Return the (x, y) coordinate for the center point of the cell that contains the specified text.  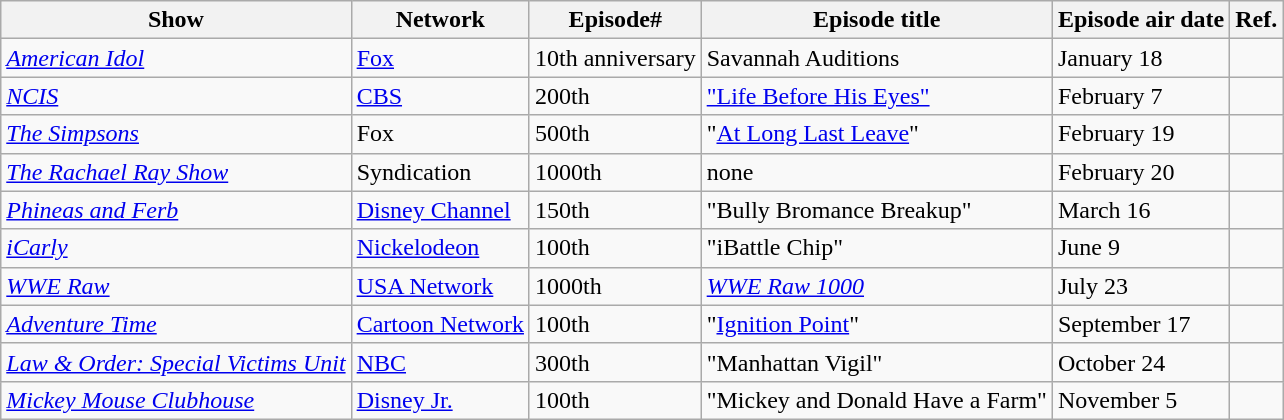
Nickelodeon (440, 248)
February 7 (1140, 96)
January 18 (1140, 58)
Cartoon Network (440, 324)
February 19 (1140, 134)
The Simpsons (176, 134)
Phineas and Ferb (176, 210)
"Life Before His Eyes" (876, 96)
Episode air date (1140, 20)
Network (440, 20)
Show (176, 20)
"Ignition Point" (876, 324)
iCarly (176, 248)
Law & Order: Special Victims Unit (176, 362)
USA Network (440, 286)
Disney Channel (440, 210)
March 16 (1140, 210)
"Manhattan Vigil" (876, 362)
September 17 (1140, 324)
February 20 (1140, 172)
Mickey Mouse Clubhouse (176, 400)
American Idol (176, 58)
"iBattle Chip" (876, 248)
10th anniversary (615, 58)
Savannah Auditions (876, 58)
Syndication (440, 172)
none (876, 172)
CBS (440, 96)
200th (615, 96)
150th (615, 210)
"Mickey and Donald Have a Farm" (876, 400)
NCIS (176, 96)
The Rachael Ray Show (176, 172)
Episode# (615, 20)
300th (615, 362)
WWE Raw 1000 (876, 286)
NBC (440, 362)
Episode title (876, 20)
Adventure Time (176, 324)
November 5 (1140, 400)
"Bully Bromance Breakup" (876, 210)
"At Long Last Leave" (876, 134)
WWE Raw (176, 286)
July 23 (1140, 286)
500th (615, 134)
October 24 (1140, 362)
June 9 (1140, 248)
Ref. (1256, 20)
Disney Jr. (440, 400)
